Scan for the cell matching the given text and deliver its (x, y) coordinate at center. 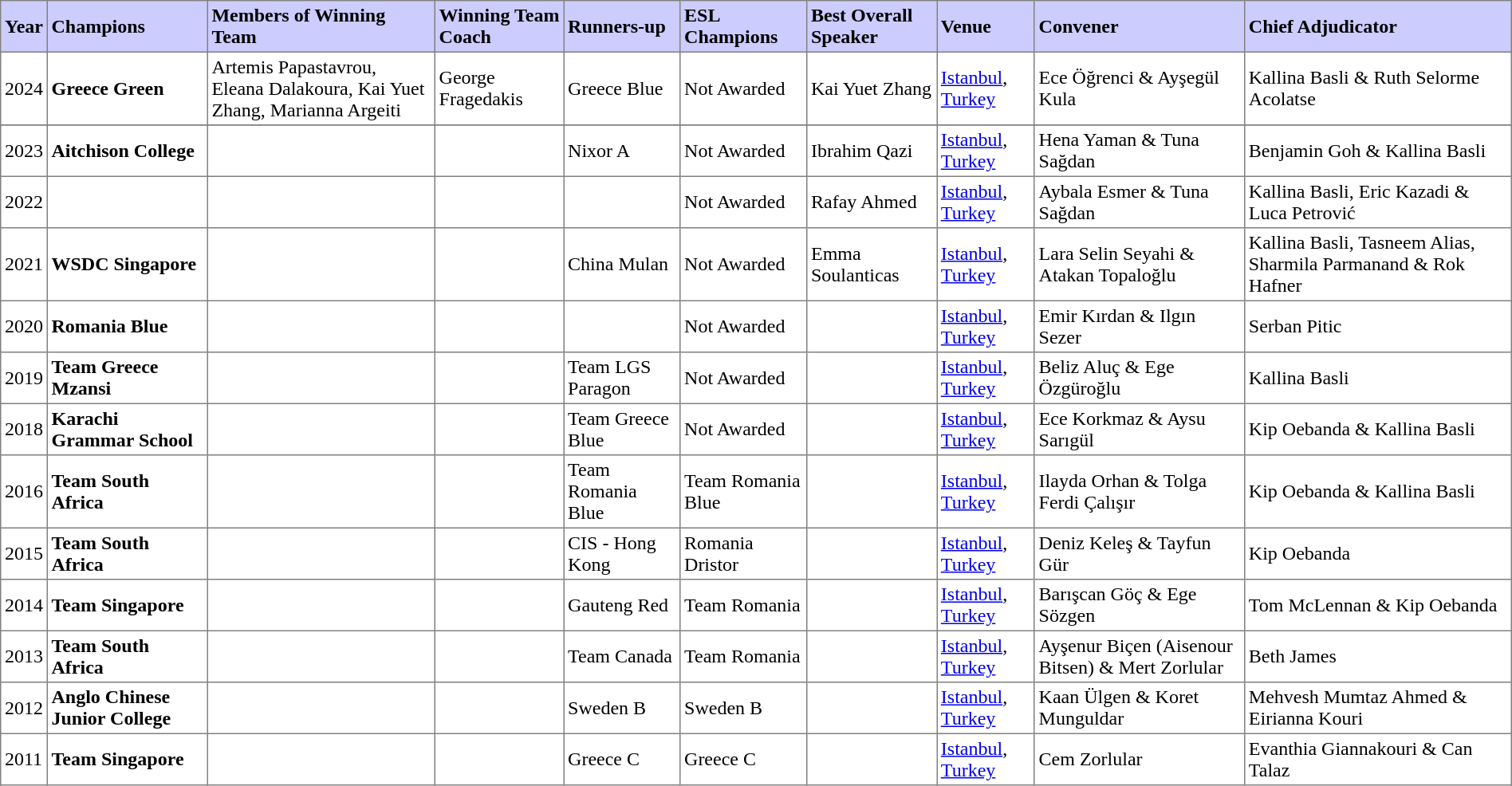
Kallina Basli, Eric Kazadi & Luca Petrović (1378, 202)
Greece Blue (622, 88)
Emir Kırdan & Ilgın Sezer (1139, 326)
Benjamin Goh & Kallina Basli (1378, 151)
2019 (24, 378)
Team LGS Paragon (622, 378)
Cem Zorlular (1139, 759)
Team Greece Blue (622, 429)
Ece Öğrenci & Ayşegül Kula (1139, 88)
Runners-up (622, 26)
Kip Oebanda (1378, 553)
Team Greece Mzansi (128, 378)
Venue (986, 26)
Convener (1139, 26)
Ilayda Orhan & Tolga Ferdi Çalışır (1139, 492)
2023 (24, 151)
Tom McLennan & Kip Oebanda (1378, 605)
Evanthia Giannakouri & Can Talaz (1378, 759)
Karachi Grammar School (128, 429)
Kallina Basli & Ruth Selorme Acolatse (1378, 88)
Kaan Ülgen & Koret Munguldar (1139, 708)
Ece Korkmaz & Aysu Sarıgül (1139, 429)
Emma Soulanticas (872, 265)
2015 (24, 553)
Chief Adjudicator (1378, 26)
CIS - Hong Kong (622, 553)
Members of Winning Team (321, 26)
ESL Champions (743, 26)
Barışcan Göç & Ege Sözgen (1139, 605)
Champions (128, 26)
Year (24, 26)
Ibrahim Qazi (872, 151)
Artemis Papastavrou,Eleana Dalakoura, Kai Yuet Zhang, Marianna Argeiti (321, 88)
Romania Blue (128, 326)
Team Canada (622, 656)
Romania Dristor (743, 553)
Best Overall Speaker (872, 26)
Beliz Aluç & Ege Özgüroğlu (1139, 378)
2011 (24, 759)
China Mulan (622, 265)
WSDC Singapore (128, 265)
Ayşenur Biçen (Aisenour Bitsen) & Mert Zorlular (1139, 656)
Nixor A (622, 151)
2012 (24, 708)
2024 (24, 88)
Hena Yaman & Tuna Sağdan (1139, 151)
Mehvesh Mumtaz Ahmed & Eirianna Kouri (1378, 708)
George Fragedakis (499, 88)
Rafay Ahmed (872, 202)
Anglo Chinese Junior College (128, 708)
Aybala Esmer & Tuna Sağdan (1139, 202)
2020 (24, 326)
2021 (24, 265)
2022 (24, 202)
Kallina Basli (1378, 378)
Aitchison College (128, 151)
Greece Green (128, 88)
2013 (24, 656)
Lara Selin Seyahi & Atakan Topaloğlu (1139, 265)
Kallina Basli, Tasneem Alias, Sharmila Parmanand & Rok Hafner (1378, 265)
2016 (24, 492)
Serban Pitic (1378, 326)
Beth James (1378, 656)
Kai Yuet Zhang (872, 88)
Deniz Keleş & Tayfun Gür (1139, 553)
2018 (24, 429)
2014 (24, 605)
Winning Team Coach (499, 26)
Gauteng Red (622, 605)
